For the text-containing cell, return its midpoint in (X, Y) coordinate format. 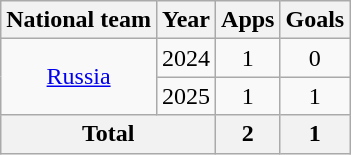
2 (248, 134)
2025 (186, 96)
Apps (248, 20)
2024 (186, 58)
0 (315, 58)
National team (79, 20)
Total (108, 134)
Russia (79, 77)
Goals (315, 20)
Year (186, 20)
